Return [x, y] of the center of cell containing provided text 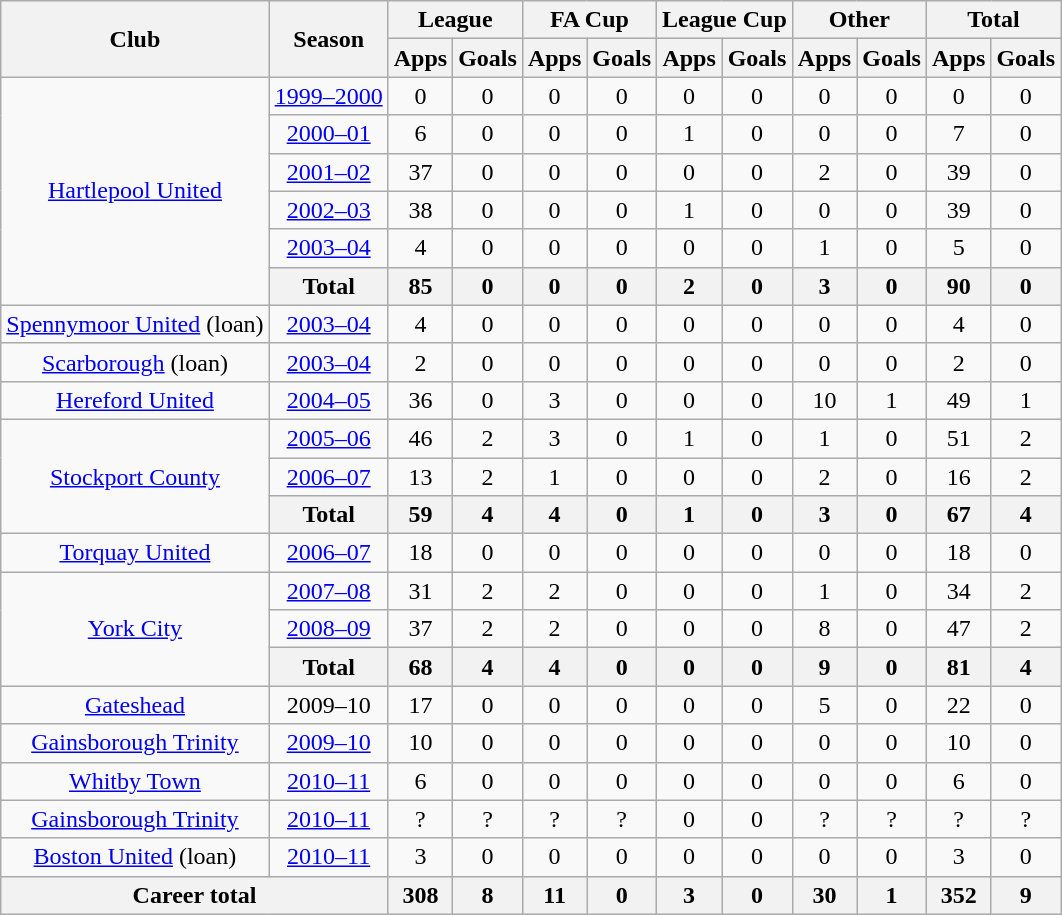
36 [420, 400]
2007–08 [328, 591]
2005–06 [328, 438]
90 [958, 286]
22 [958, 705]
FA Cup [589, 20]
Scarborough (loan) [135, 362]
67 [958, 515]
Whitby Town [135, 781]
81 [958, 667]
85 [420, 286]
308 [420, 895]
Hartlepool United [135, 191]
2002–03 [328, 210]
59 [420, 515]
30 [824, 895]
Club [135, 39]
2001–02 [328, 172]
2004–05 [328, 400]
2000–01 [328, 134]
68 [420, 667]
Hereford United [135, 400]
Boston United (loan) [135, 857]
1999–2000 [328, 96]
7 [958, 134]
Gateshead [135, 705]
Torquay United [135, 553]
49 [958, 400]
352 [958, 895]
11 [554, 895]
Stockport County [135, 476]
Other [859, 20]
51 [958, 438]
13 [420, 477]
Career total [194, 895]
16 [958, 477]
Spennymoor United (loan) [135, 324]
2008–09 [328, 629]
York City [135, 629]
47 [958, 629]
34 [958, 591]
League Cup [725, 20]
17 [420, 705]
38 [420, 210]
Season [328, 39]
31 [420, 591]
League [455, 20]
46 [420, 438]
